Search for the cell housing the specified text and yield its (x, y) center coordinate. 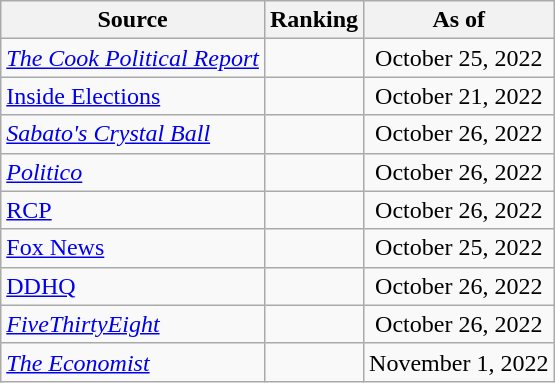
The Cook Political Report (133, 58)
Source (133, 20)
November 1, 2022 (459, 362)
DDHQ (133, 286)
Fox News (133, 248)
Inside Elections (133, 96)
Sabato's Crystal Ball (133, 134)
FiveThirtyEight (133, 324)
RCP (133, 210)
Ranking (314, 20)
Politico (133, 172)
The Economist (133, 362)
October 21, 2022 (459, 96)
As of (459, 20)
